Scan for the cell matching the given text and deliver its (x, y) coordinate at center. 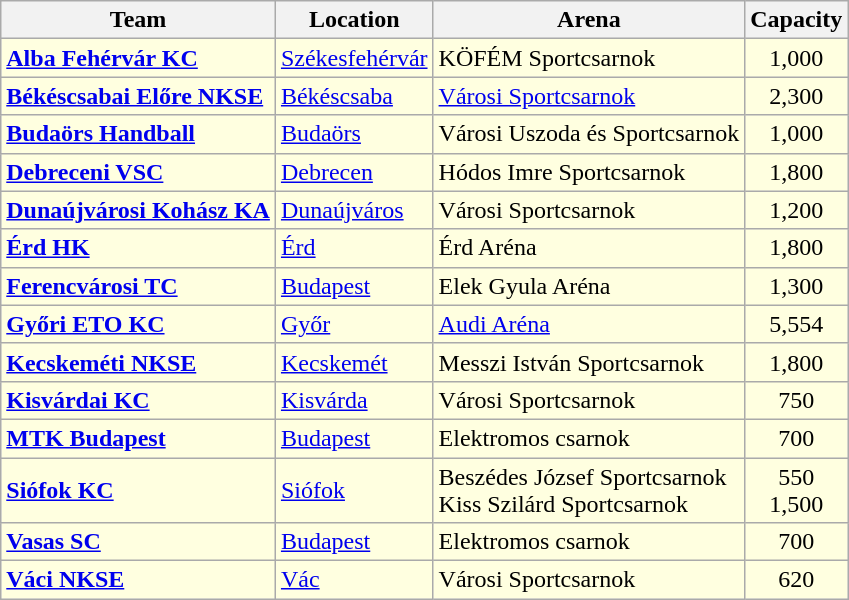
Győri ETO KC (138, 324)
5,554 (796, 324)
750 (796, 400)
Érd (354, 248)
Kisvárdai KC (138, 400)
Capacity (796, 20)
Érd Aréna (589, 248)
5501,500 (796, 490)
Debreceni VSC (138, 172)
Budaörs (354, 134)
Budaörs Handball (138, 134)
2,300 (796, 96)
Elek Gyula Aréna (589, 286)
Hódos Imre Sportcsarnok (589, 172)
Alba Fehérvár KC (138, 58)
MTK Budapest (138, 438)
Kisvárda (354, 400)
Dunaújváros (354, 210)
Siófok (354, 490)
Beszédes József SportcsarnokKiss Szilárd Sportcsarnok (589, 490)
Városi Uszoda és Sportcsarnok (589, 134)
Érd HK (138, 248)
Békéscsaba (354, 96)
Messzi István Sportcsarnok (589, 362)
Kecskemét (354, 362)
Location (354, 20)
Arena (589, 20)
KÖFÉM Sportcsarnok (589, 58)
Siófok KC (138, 490)
Debrecen (354, 172)
1,200 (796, 210)
1,300 (796, 286)
Kecskeméti NKSE (138, 362)
Team (138, 20)
Vác (354, 580)
Vasas SC (138, 542)
Ferencvárosi TC (138, 286)
Székesfehérvár (354, 58)
Győr (354, 324)
Váci NKSE (138, 580)
Dunaújvárosi Kohász KA (138, 210)
620 (796, 580)
Audi Aréna (589, 324)
Békéscsabai Előre NKSE (138, 96)
